From the cell containing the given text, extract its center point as [X, Y] coordinate. 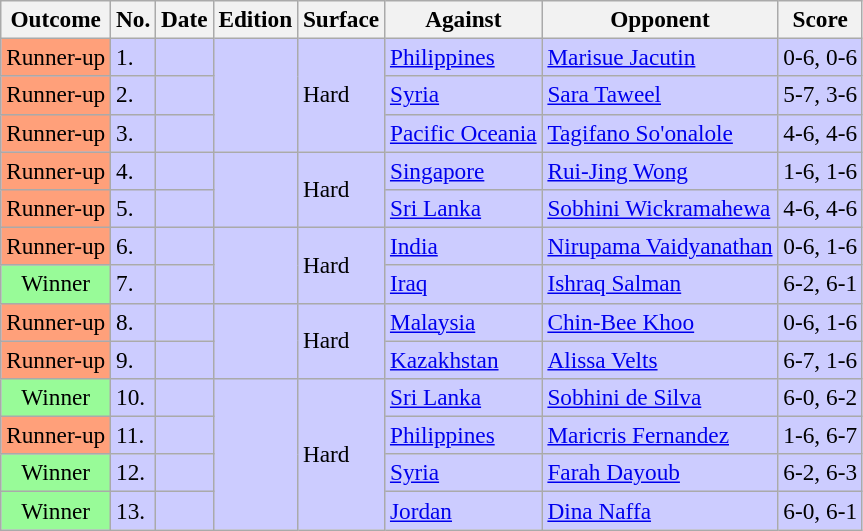
6-0, 6-2 [820, 397]
13. [134, 510]
Maricris Fernandez [660, 435]
Kazakhstan [464, 359]
10. [134, 397]
Iraq [464, 284]
7. [134, 284]
Sobhini de Silva [660, 397]
Date [184, 19]
4. [134, 170]
Against [464, 19]
2. [134, 95]
6-2, 6-1 [820, 284]
12. [134, 473]
Tagifano So'onalole [660, 133]
11. [134, 435]
Dina Naffa [660, 510]
Malaysia [464, 322]
0-6, 0-6 [820, 57]
Sobhini Wickramahewa [660, 208]
Marisue Jacutin [660, 57]
6-7, 1-6 [820, 359]
Farah Dayoub [660, 473]
Sara Taweel [660, 95]
6-0, 6-1 [820, 510]
Score [820, 19]
6. [134, 246]
1-6, 6-7 [820, 435]
1-6, 1-6 [820, 170]
Jordan [464, 510]
3. [134, 133]
Outcome [56, 19]
Opponent [660, 19]
Edition [256, 19]
5-7, 3-6 [820, 95]
5. [134, 208]
Ishraq Salman [660, 284]
No. [134, 19]
9. [134, 359]
1. [134, 57]
Chin-Bee Khoo [660, 322]
Pacific Oceania [464, 133]
8. [134, 322]
6-2, 6-3 [820, 473]
Alissa Velts [660, 359]
India [464, 246]
Rui-Jing Wong [660, 170]
Nirupama Vaidyanathan [660, 246]
Surface [342, 19]
Singapore [464, 170]
